Identify which cell holds the provided text, then report its (X, Y) central coordinate. 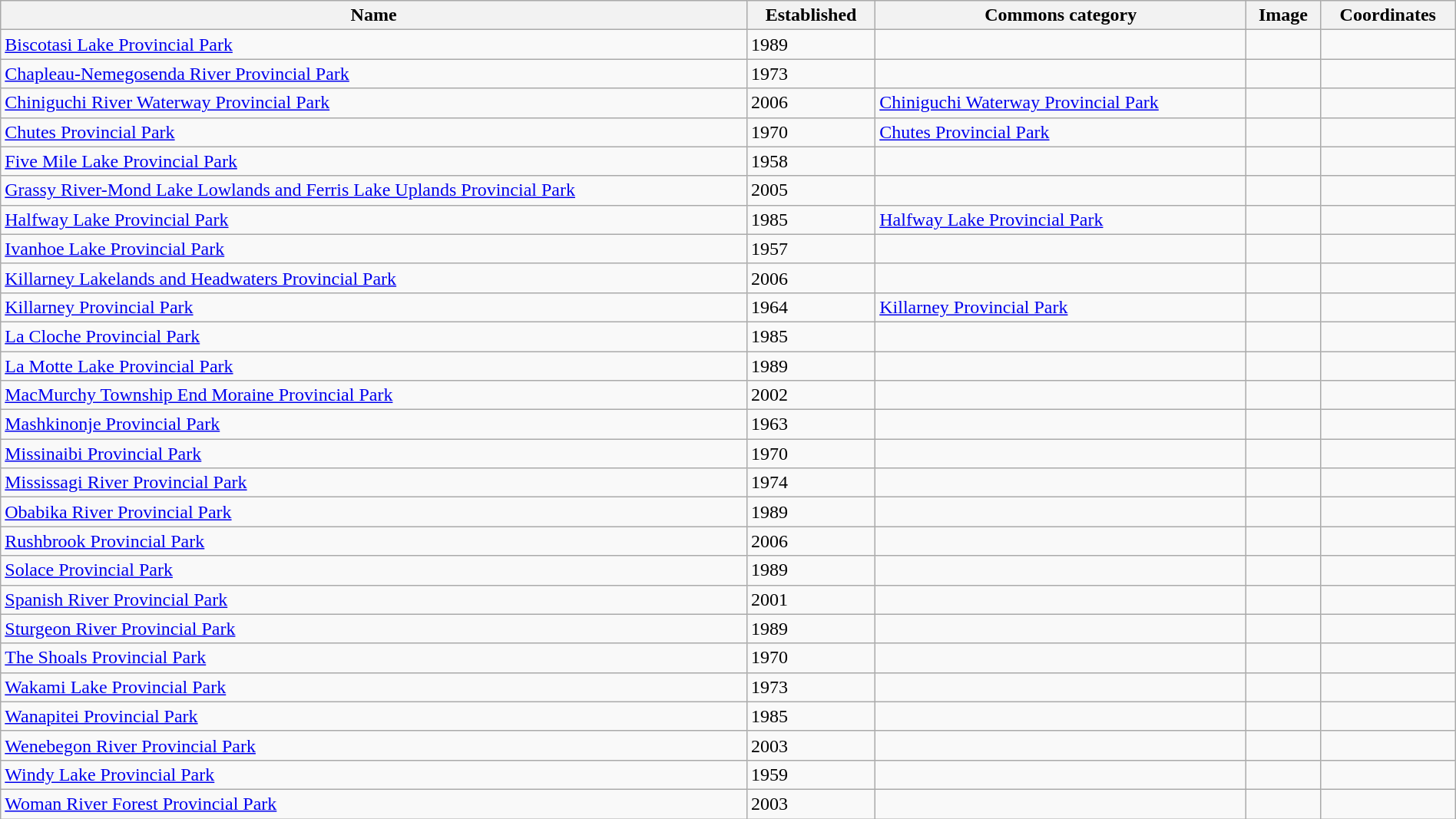
1959 (811, 774)
La Motte Lake Provincial Park (374, 366)
Mashkinonje Provincial Park (374, 424)
1974 (811, 483)
Woman River Forest Provincial Park (374, 804)
The Shoals Provincial Park (374, 658)
Established (811, 15)
2002 (811, 395)
1957 (811, 249)
Chiniguchi River Waterway Provincial Park (374, 103)
Killarney Lakelands and Headwaters Provincial Park (374, 278)
Rushbrook Provincial Park (374, 541)
Solace Provincial Park (374, 570)
Biscotasi Lake Provincial Park (374, 45)
Coordinates (1388, 15)
Obabika River Provincial Park (374, 512)
Grassy River-Mond Lake Lowlands and Ferris Lake Uplands Provincial Park (374, 190)
Chapleau-Nemegosenda River Provincial Park (374, 74)
Missinaibi Provincial Park (374, 454)
2005 (811, 190)
Chiniguchi Waterway Provincial Park (1061, 103)
Wanapitei Provincial Park (374, 716)
Wakami Lake Provincial Park (374, 687)
Ivanhoe Lake Provincial Park (374, 249)
Mississagi River Provincial Park (374, 483)
La Cloche Provincial Park (374, 336)
Sturgeon River Provincial Park (374, 629)
Wenebegon River Provincial Park (374, 745)
Commons category (1061, 15)
MacMurchy Township End Moraine Provincial Park (374, 395)
Spanish River Provincial Park (374, 599)
Image (1284, 15)
2001 (811, 599)
Five Mile Lake Provincial Park (374, 161)
1963 (811, 424)
1958 (811, 161)
1964 (811, 307)
Windy Lake Provincial Park (374, 774)
Name (374, 15)
